For the text-containing cell, return its midpoint in (X, Y) coordinate format. 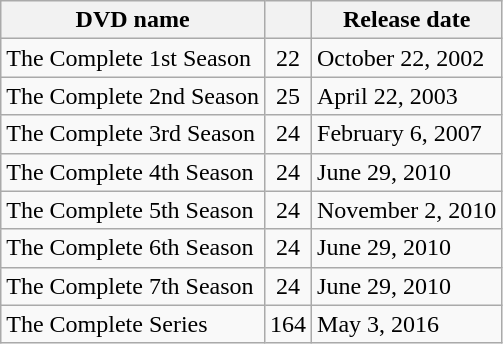
The Complete 3rd Season (133, 134)
Release date (407, 20)
April 22, 2003 (407, 96)
The Complete 6th Season (133, 248)
The Complete Series (133, 324)
The Complete 1st Season (133, 58)
The Complete 5th Season (133, 210)
164 (288, 324)
February 6, 2007 (407, 134)
DVD name (133, 20)
November 2, 2010 (407, 210)
The Complete 2nd Season (133, 96)
May 3, 2016 (407, 324)
The Complete 7th Season (133, 286)
25 (288, 96)
The Complete 4th Season (133, 172)
October 22, 2002 (407, 58)
22 (288, 58)
